Scan for the cell matching the given text and deliver its [X, Y] coordinate at center. 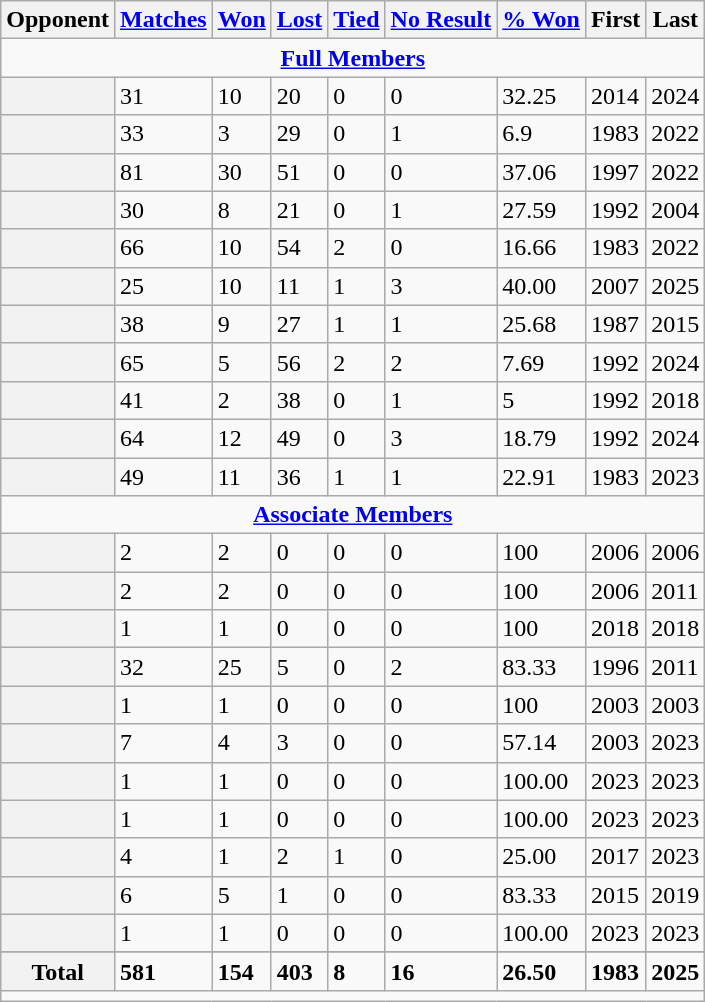
No Result [441, 20]
40.00 [542, 286]
2017 [615, 857]
22.91 [542, 477]
Associate Members [353, 515]
9 [242, 324]
1987 [615, 324]
7 [164, 743]
2014 [615, 96]
65 [164, 362]
18.79 [542, 438]
57.14 [542, 743]
First [615, 20]
33 [164, 134]
64 [164, 438]
1996 [615, 667]
56 [299, 362]
25.68 [542, 324]
16 [441, 971]
41 [164, 400]
32.25 [542, 96]
Lost [299, 20]
1997 [615, 172]
Tied [356, 20]
403 [299, 971]
% Won [542, 20]
25.00 [542, 857]
Total [58, 971]
2019 [676, 895]
26.50 [542, 971]
37.06 [542, 172]
31 [164, 96]
581 [164, 971]
66 [164, 248]
16.66 [542, 248]
54 [299, 248]
6.9 [542, 134]
81 [164, 172]
Matches [164, 20]
32 [164, 667]
Won [242, 20]
2007 [615, 286]
27 [299, 324]
36 [299, 477]
12 [242, 438]
21 [299, 210]
27.59 [542, 210]
20 [299, 96]
51 [299, 172]
154 [242, 971]
Full Members [353, 58]
Opponent [58, 20]
29 [299, 134]
7.69 [542, 362]
2004 [676, 210]
6 [164, 895]
Last [676, 20]
